Find where the given text appears and provide that cell's center as [X, Y] coordinate. 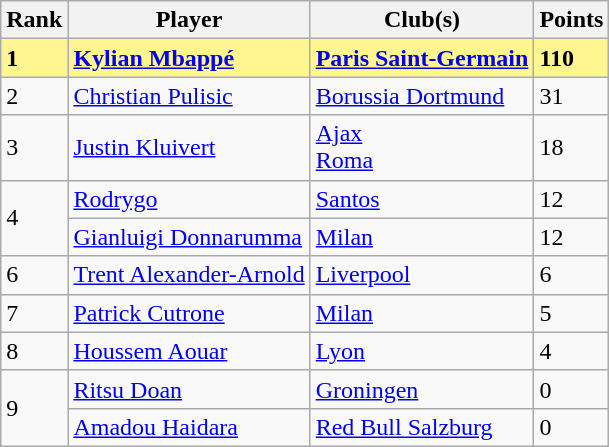
Justin Kluivert [189, 148]
Liverpool [422, 275]
110 [572, 58]
Rank [34, 20]
7 [34, 313]
3 [34, 148]
18 [572, 148]
31 [572, 96]
Amadou Haidara [189, 427]
Trent Alexander-Arnold [189, 275]
Player [189, 20]
8 [34, 351]
9 [34, 408]
5 [572, 313]
Red Bull Salzburg [422, 427]
Christian Pulisic [189, 96]
Club(s) [422, 20]
Ajax Roma [422, 148]
Ritsu Doan [189, 389]
Borussia Dortmund [422, 96]
Rodrygo [189, 199]
Points [572, 20]
Gianluigi Donnarumma [189, 237]
Kylian Mbappé [189, 58]
Santos [422, 199]
Groningen [422, 389]
Patrick Cutrone [189, 313]
Paris Saint-Germain [422, 58]
Houssem Aouar [189, 351]
Lyon [422, 351]
2 [34, 96]
1 [34, 58]
